Return the [x, y] coordinate for the center point of the cell that contains the specified text.  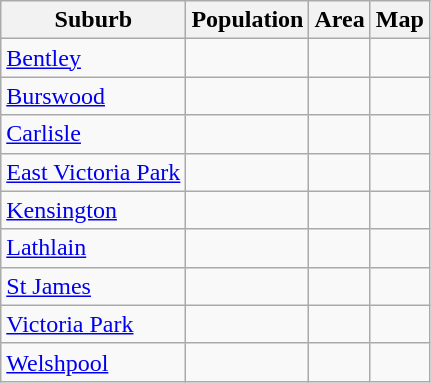
Area [340, 20]
Burswood [94, 96]
St James [94, 286]
Map [400, 20]
Bentley [94, 58]
Suburb [94, 20]
East Victoria Park [94, 172]
Kensington [94, 210]
Welshpool [94, 362]
Population [248, 20]
Lathlain [94, 248]
Victoria Park [94, 324]
Carlisle [94, 134]
